Search for the cell housing the specified text and yield its [X, Y] center coordinate. 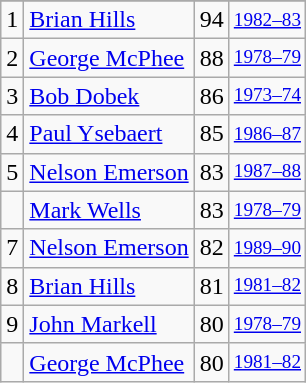
88 [212, 58]
2 [12, 58]
86 [212, 96]
8 [12, 286]
1982–83 [267, 20]
1 [12, 20]
Paul Ysebaert [109, 134]
1989–90 [267, 248]
1986–87 [267, 134]
1973–74 [267, 96]
1987–88 [267, 172]
4 [12, 134]
7 [12, 248]
Mark Wells [109, 210]
9 [12, 324]
5 [12, 172]
81 [212, 286]
3 [12, 96]
Bob Dobek [109, 96]
85 [212, 134]
82 [212, 248]
94 [212, 20]
John Markell [109, 324]
